Output the (x, y) coordinate of the center of the cell containing the given text.  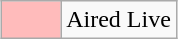
Aired Live (119, 20)
